For the text-containing cell, return its midpoint in (x, y) coordinate format. 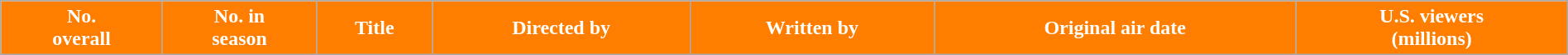
No. inseason (239, 28)
Directed by (561, 28)
No.overall (82, 28)
Title (375, 28)
Written by (812, 28)
U.S. viewers(millions) (1432, 28)
Original air date (1115, 28)
